Return [X, Y] of the center of cell containing provided text 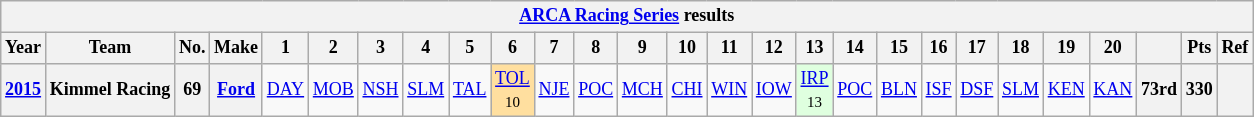
1 [285, 48]
73rd [1160, 90]
IRP13 [814, 90]
5 [470, 48]
14 [855, 48]
330 [1199, 90]
Pts [1199, 48]
No. [192, 48]
2015 [24, 90]
DSF [977, 90]
4 [426, 48]
6 [512, 48]
17 [977, 48]
ARCA Racing Series results [627, 16]
12 [774, 48]
Team [110, 48]
CHI [687, 90]
WIN [730, 90]
10 [687, 48]
NJE [554, 90]
Make [236, 48]
69 [192, 90]
MOB [333, 90]
11 [730, 48]
TOL10 [512, 90]
NSH [380, 90]
9 [642, 48]
Kimmel Racing [110, 90]
8 [596, 48]
2 [333, 48]
18 [1021, 48]
KAN [1113, 90]
20 [1113, 48]
7 [554, 48]
Year [24, 48]
BLN [900, 90]
IOW [774, 90]
19 [1066, 48]
3 [380, 48]
16 [938, 48]
MCH [642, 90]
Ford [236, 90]
ISF [938, 90]
TAL [470, 90]
15 [900, 48]
13 [814, 48]
KEN [1066, 90]
DAY [285, 90]
Ref [1235, 48]
